Return the (x, y) coordinate for the center point of the cell that contains the specified text.  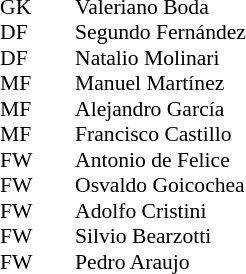
Natalio Molinari (160, 58)
Francisco Castillo (160, 135)
Alejandro García (160, 109)
Silvio Bearzotti (160, 237)
Osvaldo Goicochea (160, 185)
Adolfo Cristini (160, 211)
Manuel Martínez (160, 83)
Segundo Fernández (160, 33)
Antonio de Felice (160, 160)
